Capture the cell that displays the provided text and extract its (X, Y) central coordinate. 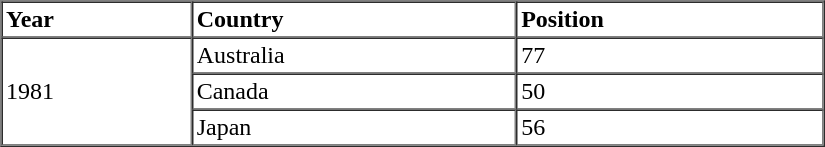
Australia (354, 56)
Japan (354, 128)
1981 (98, 92)
50 (670, 92)
77 (670, 56)
56 (670, 128)
Year (98, 20)
Position (670, 20)
Country (354, 20)
Canada (354, 92)
